Locate the cell with the specified text and output its (X, Y) center coordinate. 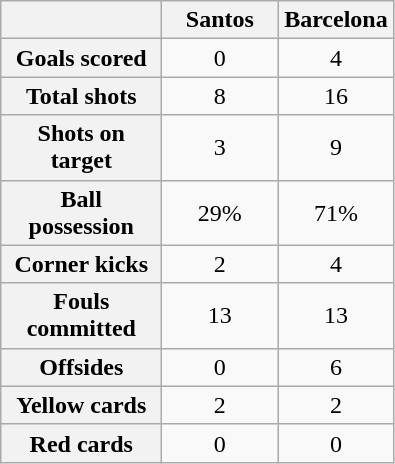
29% (220, 212)
9 (336, 148)
Goals scored (82, 58)
8 (220, 96)
Shots on target (82, 148)
Santos (220, 20)
Ball possession (82, 212)
Yellow cards (82, 405)
Fouls committed (82, 316)
71% (336, 212)
Barcelona (336, 20)
Total shots (82, 96)
Red cards (82, 443)
16 (336, 96)
6 (336, 367)
Offsides (82, 367)
3 (220, 148)
Corner kicks (82, 264)
